From the cell containing the given text, extract its center point as [X, Y] coordinate. 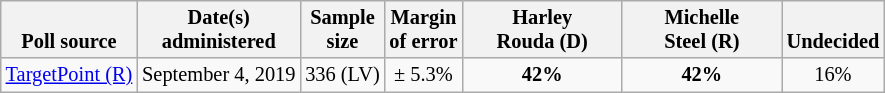
Undecided [834, 29]
± 5.3% [424, 75]
MichelleSteel (R) [702, 29]
Marginof error [424, 29]
September 4, 2019 [218, 75]
Date(s)administered [218, 29]
Samplesize [342, 29]
TargetPoint (R) [69, 75]
Poll source [69, 29]
336 (LV) [342, 75]
HarleyRouda (D) [542, 29]
16% [834, 75]
